Detect which cell encompasses the target text, then output its (x, y) center coordinate. 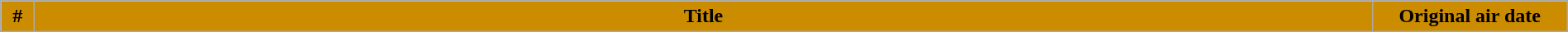
# (18, 16)
Title (703, 16)
Original air date (1470, 16)
